Capture the cell that displays the provided text and extract its (X, Y) central coordinate. 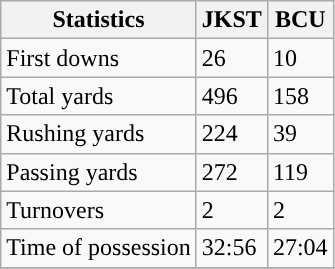
158 (300, 96)
BCU (300, 20)
39 (300, 134)
Statistics (99, 20)
Total yards (99, 96)
First downs (99, 58)
Turnovers (99, 210)
119 (300, 172)
10 (300, 58)
32:56 (232, 248)
Passing yards (99, 172)
JKST (232, 20)
Time of possession (99, 248)
272 (232, 172)
496 (232, 96)
Rushing yards (99, 134)
27:04 (300, 248)
224 (232, 134)
26 (232, 58)
